Determine the (X, Y) coordinate at the center of the cell enclosing the given text.  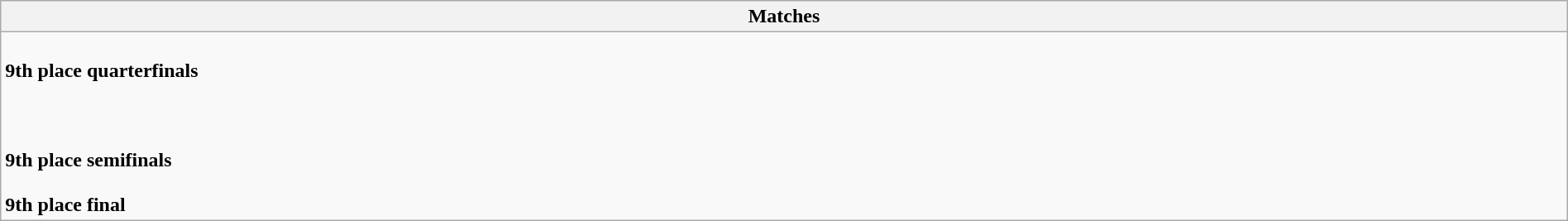
9th place quarterfinals 9th place semifinals 9th place final (784, 126)
Matches (784, 17)
